Locate the cell with the specified text and output its [x, y] center coordinate. 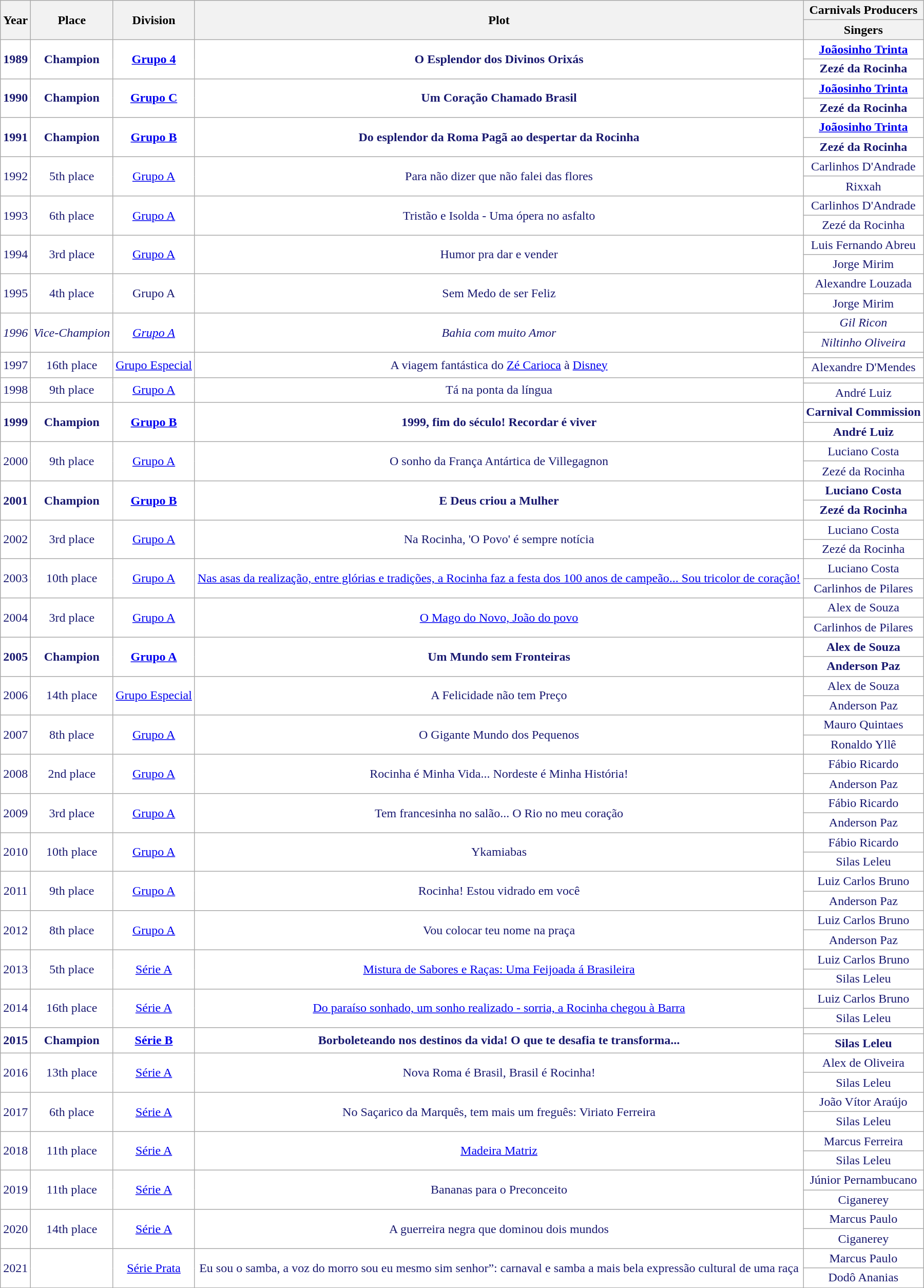
Place [72, 20]
Vice-Champion [72, 333]
Carnivals Producers [863, 10]
2008 [15, 774]
Madeira Matriz [499, 1151]
1997 [15, 364]
O Esplendor dos Divinos Orixás [499, 59]
Alexandre Louzada [863, 284]
Júnior Pernambucano [863, 1180]
Alex de Oliveira [863, 1063]
Grupo 4 [154, 59]
2019 [15, 1190]
Para não dizer que não falei das flores [499, 176]
2021 [15, 1268]
Do esplendor da Roma Pagã ao despertar da Rocinha [499, 137]
Year [15, 20]
2020 [15, 1229]
Alexandre D'Mendes [863, 368]
Eu sou o samba, a voz do morro sou eu mesmo sim senhor”: carnaval e samba a mais bela expressão cultural de uma raça [499, 1268]
João Vítor Araújo [863, 1102]
2010 [15, 852]
Plot [499, 20]
Niltinho Oliveira [863, 342]
No Saçarico da Marquês, tem mais um freguês: Viriato Ferreira [499, 1111]
Bananas para o Preconceito [499, 1190]
E Deus criou a Mulher [499, 500]
2nd place [72, 774]
Série B [154, 1040]
2003 [15, 579]
1999 [15, 422]
1992 [15, 176]
2000 [15, 461]
1996 [15, 333]
Um Mundo sem Fronteiras [499, 657]
Grupo C [154, 98]
Luis Fernando Abreu [863, 245]
13th place [72, 1072]
Nova Roma é Brasil, Brasil é Rocinha! [499, 1072]
1999, fim do século! Recordar é viver [499, 422]
Na Rocinha, 'O Povo' é sempre notícia [499, 539]
A viagem fantástica do Zé Carioca à Disney [499, 364]
Tristão e Isolda - Uma ópera no asfalto [499, 215]
O sonho da França Antártica de Villegagnon [499, 461]
Singers [863, 30]
Rocinha! Estou vidrado em você [499, 891]
2015 [15, 1040]
Tá na ponta da língua [499, 390]
A Felicidade não tem Preço [499, 696]
2018 [15, 1151]
2006 [15, 696]
Ronaldo Yllê [863, 744]
1995 [15, 294]
Carnival Commission [863, 412]
Borboleteando nos destinos da vida! O que te desafia te transforma... [499, 1040]
2013 [15, 969]
2004 [15, 618]
Gil Ricon [863, 323]
1989 [15, 59]
1998 [15, 390]
1993 [15, 215]
Rocinha é Minha Vida... Nordeste é Minha História! [499, 774]
2002 [15, 539]
2016 [15, 1072]
2014 [15, 1008]
O Mago do Novo, João do povo [499, 618]
1990 [15, 98]
2001 [15, 500]
Ykamiabas [499, 852]
Tem francesinha no salão... O Rio no meu coração [499, 813]
Mauro Quintaes [863, 725]
Division [154, 20]
O Gigante Mundo dos Pequenos [499, 735]
Vou colocar teu nome na praça [499, 930]
Marcus Ferreira [863, 1141]
2005 [15, 657]
2012 [15, 930]
2009 [15, 813]
Série Prata [154, 1268]
2017 [15, 1111]
1994 [15, 255]
1991 [15, 137]
Nas asas da realização, entre glórias e tradições, a Rocinha faz a festa dos 100 anos de campeão... Sou tricolor de coração! [499, 579]
Rixxah [863, 186]
2007 [15, 735]
Mistura de Sabores e Raças: Uma Feijoada á Brasileira [499, 969]
2011 [15, 891]
Um Coração Chamado Brasil [499, 98]
Sem Medo de ser Feliz [499, 294]
Bahia com muito Amor [499, 333]
A guerreira negra que dominou dois mundos [499, 1229]
Dodô Ananias [863, 1278]
4th place [72, 294]
Humor pra dar e vender [499, 255]
Do paraíso sonhado, um sonho realizado - sorria, a Rocinha chegou à Barra [499, 1008]
